Scan for the cell matching the given text and deliver its (x, y) coordinate at center. 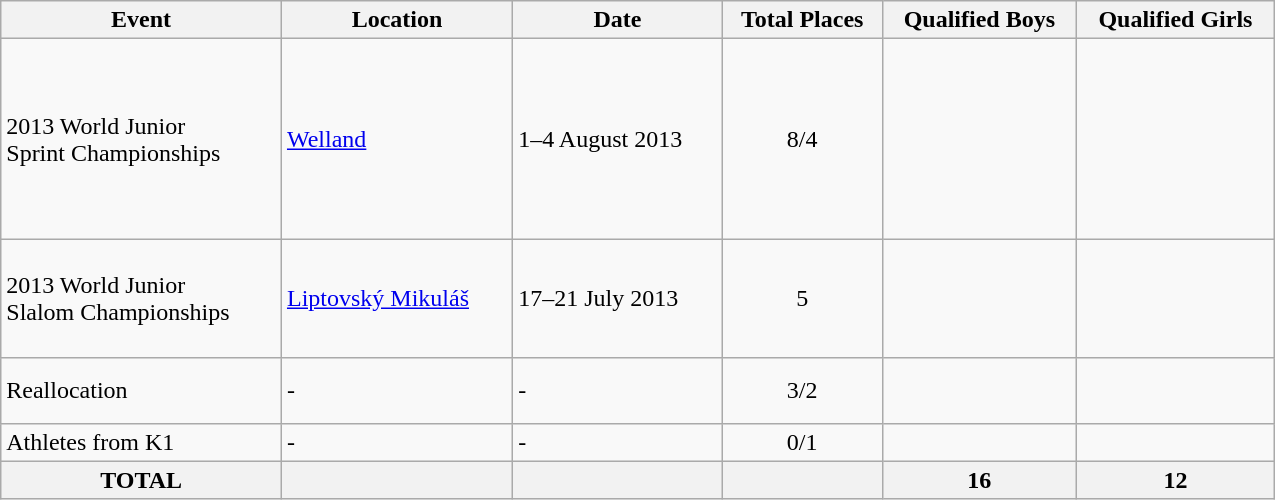
Date (618, 20)
1–4 August 2013 (618, 139)
5 (802, 298)
Reallocation (142, 390)
Total Places (802, 20)
2013 World JuniorSlalom Championships (142, 298)
Qualified Boys (979, 20)
0/1 (802, 442)
8/4 (802, 139)
Welland (396, 139)
Liptovský Mikuláš (396, 298)
Qualified Girls (1176, 20)
2013 World JuniorSprint Championships (142, 139)
16 (979, 480)
3/2 (802, 390)
12 (1176, 480)
Athletes from K1 (142, 442)
17–21 July 2013 (618, 298)
TOTAL (142, 480)
Location (396, 20)
Event (142, 20)
